Scan for the cell matching the given text and deliver its [X, Y] coordinate at center. 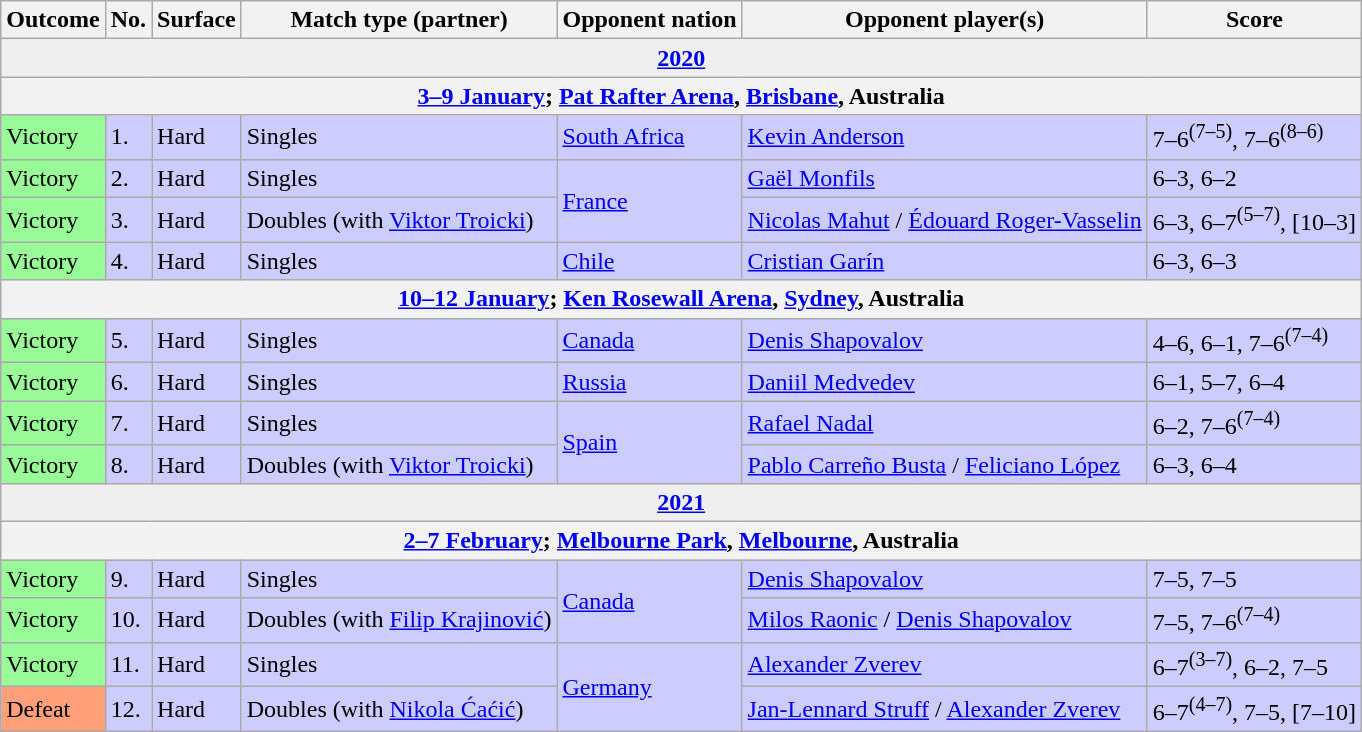
Defeat [53, 710]
6–1, 5–7, 6–4 [1254, 382]
6–3, 6–4 [1254, 464]
6–3, 6–7(5–7), [10–3] [1254, 220]
7–6(7–5), 7–6(8–6) [1254, 138]
Score [1254, 20]
9. [128, 579]
3. [128, 220]
No. [128, 20]
6. [128, 382]
Cristian Garín [944, 261]
South Africa [650, 138]
6–2, 7–6(7–4) [1254, 424]
2020 [682, 58]
Outcome [53, 20]
France [650, 200]
11. [128, 664]
Jan-Lennard Struff / Alexander Zverev [944, 710]
Nicolas Mahut / Édouard Roger-Vasselin [944, 220]
4. [128, 261]
2. [128, 178]
Surface [197, 20]
3–9 January; Pat Rafter Arena, Brisbane, Australia [682, 96]
12. [128, 710]
Rafael Nadal [944, 424]
4–6, 6–1, 7–6(7–4) [1254, 340]
7–5, 7–6(7–4) [1254, 620]
Milos Raonic / Denis Shapovalov [944, 620]
Kevin Anderson [944, 138]
8. [128, 464]
Doubles (with Nikola Ćaćić) [399, 710]
Pablo Carreño Busta / Feliciano López [944, 464]
1. [128, 138]
Doubles (with Filip Krajinović) [399, 620]
10–12 January; Ken Rosewall Arena, Sydney, Australia [682, 299]
6–7(3–7), 6–2, 7–5 [1254, 664]
Opponent player(s) [944, 20]
7. [128, 424]
2021 [682, 502]
Match type (partner) [399, 20]
Russia [650, 382]
Chile [650, 261]
Opponent nation [650, 20]
6–3, 6–3 [1254, 261]
7–5, 7–5 [1254, 579]
Spain [650, 442]
Daniil Medvedev [944, 382]
Germany [650, 686]
5. [128, 340]
10. [128, 620]
2–7 February; Melbourne Park, Melbourne, Australia [682, 541]
Gaël Monfils [944, 178]
6–3, 6–2 [1254, 178]
Alexander Zverev [944, 664]
6–7(4–7), 7–5, [7–10] [1254, 710]
